From the cell containing the given text, extract its center point as (X, Y) coordinate. 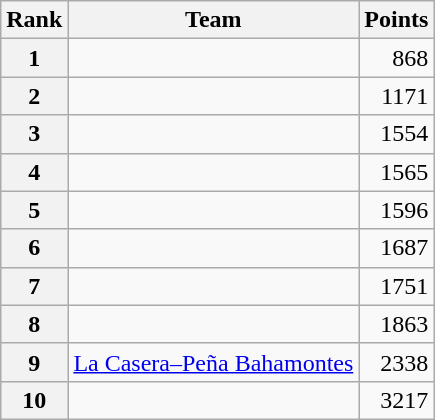
1596 (396, 210)
1171 (396, 96)
2338 (396, 362)
6 (34, 248)
La Casera–Peña Bahamontes (214, 362)
1565 (396, 172)
Rank (34, 20)
Team (214, 20)
3217 (396, 400)
1863 (396, 324)
1554 (396, 134)
4 (34, 172)
1687 (396, 248)
7 (34, 286)
9 (34, 362)
10 (34, 400)
1 (34, 58)
2 (34, 96)
8 (34, 324)
3 (34, 134)
868 (396, 58)
1751 (396, 286)
Points (396, 20)
5 (34, 210)
